Identify which cell holds the provided text, then report its (x, y) central coordinate. 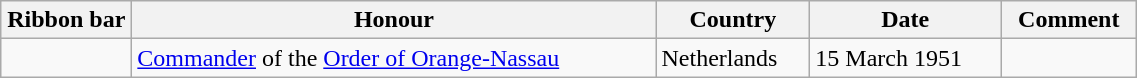
Country (733, 20)
Honour (394, 20)
Comment (1069, 20)
Date (906, 20)
Commander of the Order of Orange-Nassau (394, 58)
15 March 1951 (906, 58)
Ribbon bar (66, 20)
Netherlands (733, 58)
